Output the (x, y) coordinate of the center of the cell containing the given text.  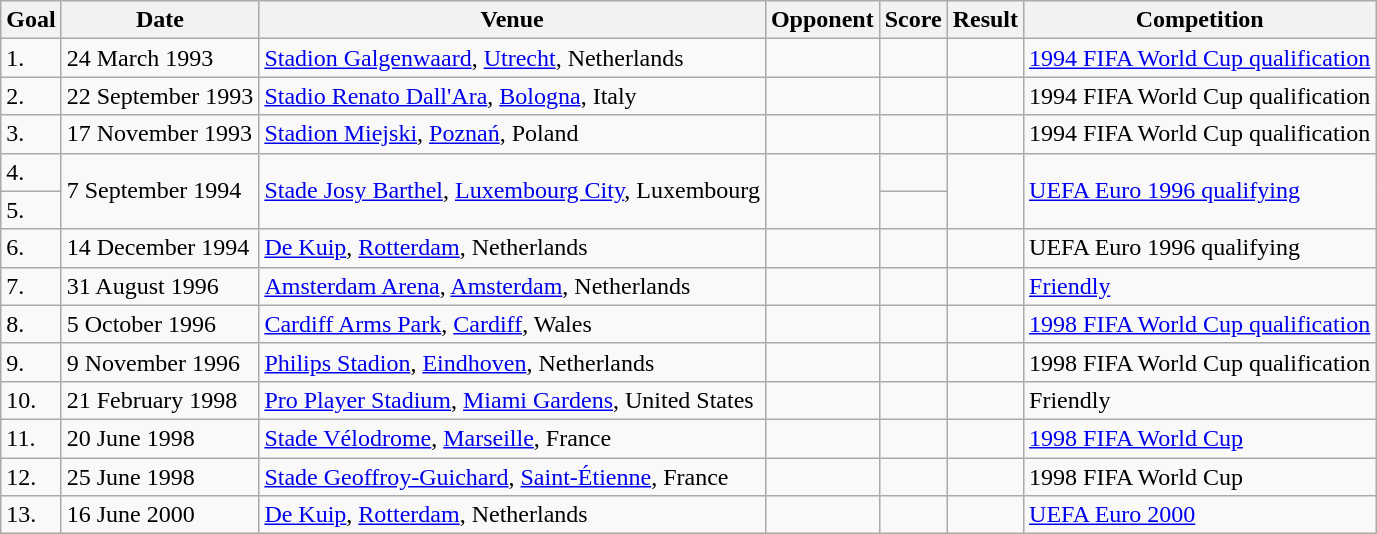
Stadion Galgenwaard, Utrecht, Netherlands (512, 58)
7. (31, 286)
31 August 1996 (160, 286)
Pro Player Stadium, Miami Gardens, United States (512, 400)
22 September 1993 (160, 96)
Stade Vélodrome, Marseille, France (512, 438)
Stadion Miejski, Poznań, Poland (512, 134)
17 November 1993 (160, 134)
Competition (1200, 20)
Stade Josy Barthel, Luxembourg City, Luxembourg (512, 191)
12. (31, 477)
Stade Geoffroy-Guichard, Saint-Étienne, France (512, 477)
Amsterdam Arena, Amsterdam, Netherlands (512, 286)
11. (31, 438)
Stadio Renato Dall'Ara, Bologna, Italy (512, 96)
8. (31, 324)
Cardiff Arms Park, Cardiff, Wales (512, 324)
16 June 2000 (160, 515)
5. (31, 210)
3. (31, 134)
UEFA Euro 2000 (1200, 515)
2. (31, 96)
Venue (512, 20)
24 March 1993 (160, 58)
20 June 1998 (160, 438)
10. (31, 400)
6. (31, 248)
9. (31, 362)
Date (160, 20)
13. (31, 515)
1. (31, 58)
7 September 1994 (160, 191)
14 December 1994 (160, 248)
Goal (31, 20)
21 February 1998 (160, 400)
9 November 1996 (160, 362)
Philips Stadion, Eindhoven, Netherlands (512, 362)
5 October 1996 (160, 324)
25 June 1998 (160, 477)
Score (913, 20)
Opponent (822, 20)
Result (985, 20)
4. (31, 172)
